Pinpoint the cell where the given text exists, returning its (X, Y) midpoint coordinate. 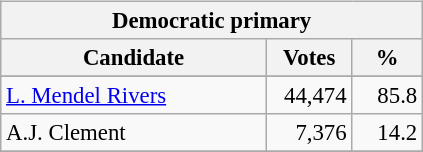
7,376 (309, 133)
Candidate (134, 58)
% (388, 58)
85.8 (388, 96)
A.J. Clement (134, 133)
Votes (309, 58)
Democratic primary (212, 21)
14.2 (388, 133)
44,474 (309, 96)
L. Mendel Rivers (134, 96)
